Locate the cell with the specified text and output its (x, y) center coordinate. 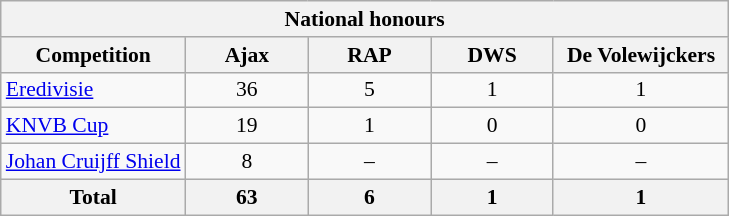
36 (248, 90)
RAP (370, 55)
DWS (492, 55)
Johan Cruijff Shield (94, 162)
De Volewijckers (640, 55)
KNVB Cup (94, 126)
6 (370, 197)
National honours (365, 19)
19 (248, 126)
8 (248, 162)
Eredivisie (94, 90)
63 (248, 197)
Total (94, 197)
Ajax (248, 55)
5 (370, 90)
Competition (94, 55)
